Output the [X, Y] coordinate of the center of the cell containing the given text.  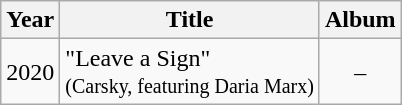
Title [190, 20]
"Leave a Sign"(Carsky, featuring Daria Marx) [190, 72]
Year [30, 20]
– [360, 72]
Album [360, 20]
2020 [30, 72]
